Capture the cell that displays the provided text and extract its (x, y) central coordinate. 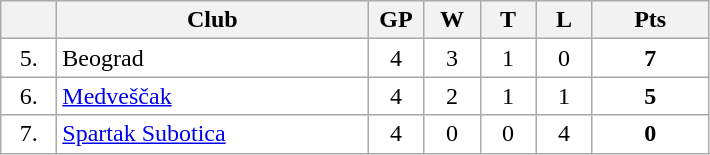
T (508, 20)
GP (396, 20)
2 (452, 96)
Pts (650, 20)
Club (212, 20)
Spartak Subotica (212, 134)
Medveščak (212, 96)
3 (452, 58)
7. (29, 134)
5. (29, 58)
L (564, 20)
7 (650, 58)
W (452, 20)
Beograd (212, 58)
6. (29, 96)
5 (650, 96)
